Provide the [X, Y] coordinate of the cell's center where the given text is located.  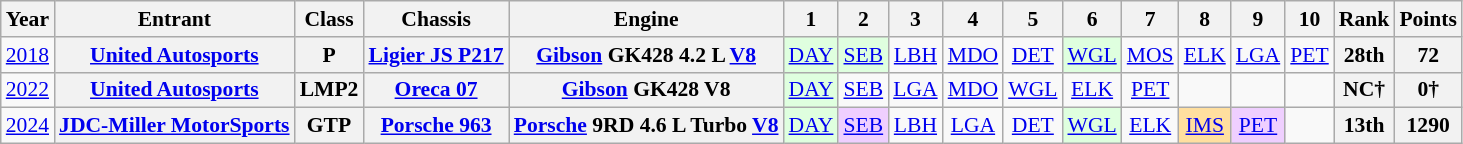
28th [1364, 55]
2018 [28, 55]
Gibson GK428 4.2 L V8 [646, 55]
Points [1428, 19]
Porsche 963 [436, 126]
1 [812, 19]
JDC-Miller MotorSports [174, 126]
8 [1205, 19]
2022 [28, 90]
Oreca 07 [436, 90]
4 [974, 19]
Rank [1364, 19]
1290 [1428, 126]
72 [1428, 55]
9 [1258, 19]
6 [1092, 19]
Year [28, 19]
Ligier JS P217 [436, 55]
Entrant [174, 19]
GTP [330, 126]
2 [863, 19]
0† [1428, 90]
Engine [646, 19]
MOS [1150, 55]
P [330, 55]
3 [915, 19]
Gibson GK428 V8 [646, 90]
NC† [1364, 90]
5 [1032, 19]
10 [1310, 19]
2024 [28, 126]
Porsche 9RD 4.6 L Turbo V8 [646, 126]
IMS [1205, 126]
Chassis [436, 19]
13th [1364, 126]
7 [1150, 19]
LMP2 [330, 90]
Class [330, 19]
